From the cell containing the given text, extract its center point as [X, Y] coordinate. 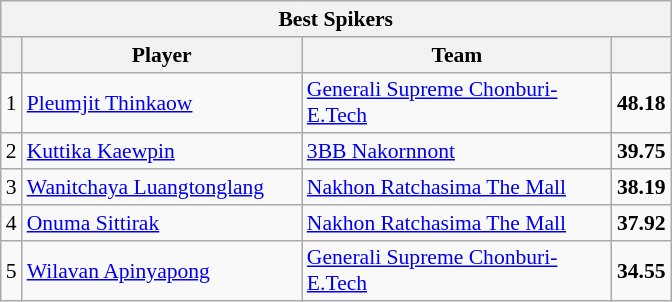
Wanitchaya Luangtonglang [162, 187]
Kuttika Kaewpin [162, 152]
Wilavan Apinyapong [162, 270]
38.19 [642, 187]
34.55 [642, 270]
3BB Nakornnont [457, 152]
48.18 [642, 102]
37.92 [642, 223]
Team [457, 55]
1 [12, 102]
3 [12, 187]
Best Spikers [336, 19]
5 [12, 270]
4 [12, 223]
Onuma Sittirak [162, 223]
39.75 [642, 152]
2 [12, 152]
Pleumjit Thinkaow [162, 102]
Player [162, 55]
